Capture the cell that displays the provided text and extract its (X, Y) central coordinate. 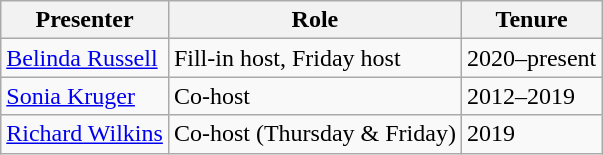
2012–2019 (531, 96)
Richard Wilkins (85, 134)
Fill-in host, Friday host (314, 58)
2019 (531, 134)
Role (314, 20)
Presenter (85, 20)
Belinda Russell (85, 58)
Co-host (Thursday & Friday) (314, 134)
Co-host (314, 96)
Sonia Kruger (85, 96)
Tenure (531, 20)
2020–present (531, 58)
